Identify which cell holds the provided text, then report its [X, Y] central coordinate. 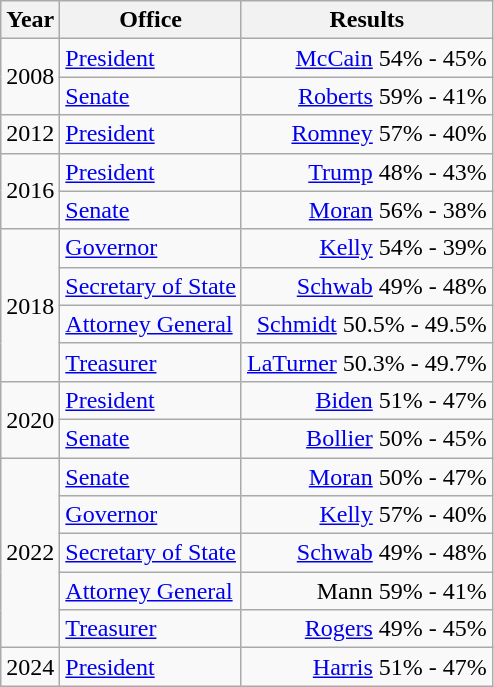
Mann 59% - 41% [366, 591]
Moran 50% - 47% [366, 477]
Bollier 50% - 45% [366, 438]
Trump 48% - 43% [366, 172]
Biden 51% - 47% [366, 400]
Roberts 59% - 41% [366, 96]
McCain 54% - 45% [366, 58]
Kelly 54% - 39% [366, 248]
2018 [30, 305]
Romney 57% - 40% [366, 134]
Year [30, 20]
2008 [30, 77]
Harris 51% - 47% [366, 667]
Kelly 57% - 40% [366, 515]
Office [151, 20]
Rogers 49% - 45% [366, 629]
Moran 56% - 38% [366, 210]
Results [366, 20]
LaTurner 50.3% - 49.7% [366, 362]
2020 [30, 419]
Schmidt 50.5% - 49.5% [366, 324]
2012 [30, 134]
2024 [30, 667]
2016 [30, 191]
2022 [30, 553]
